Find where the given text appears and provide that cell's center as (X, Y) coordinate. 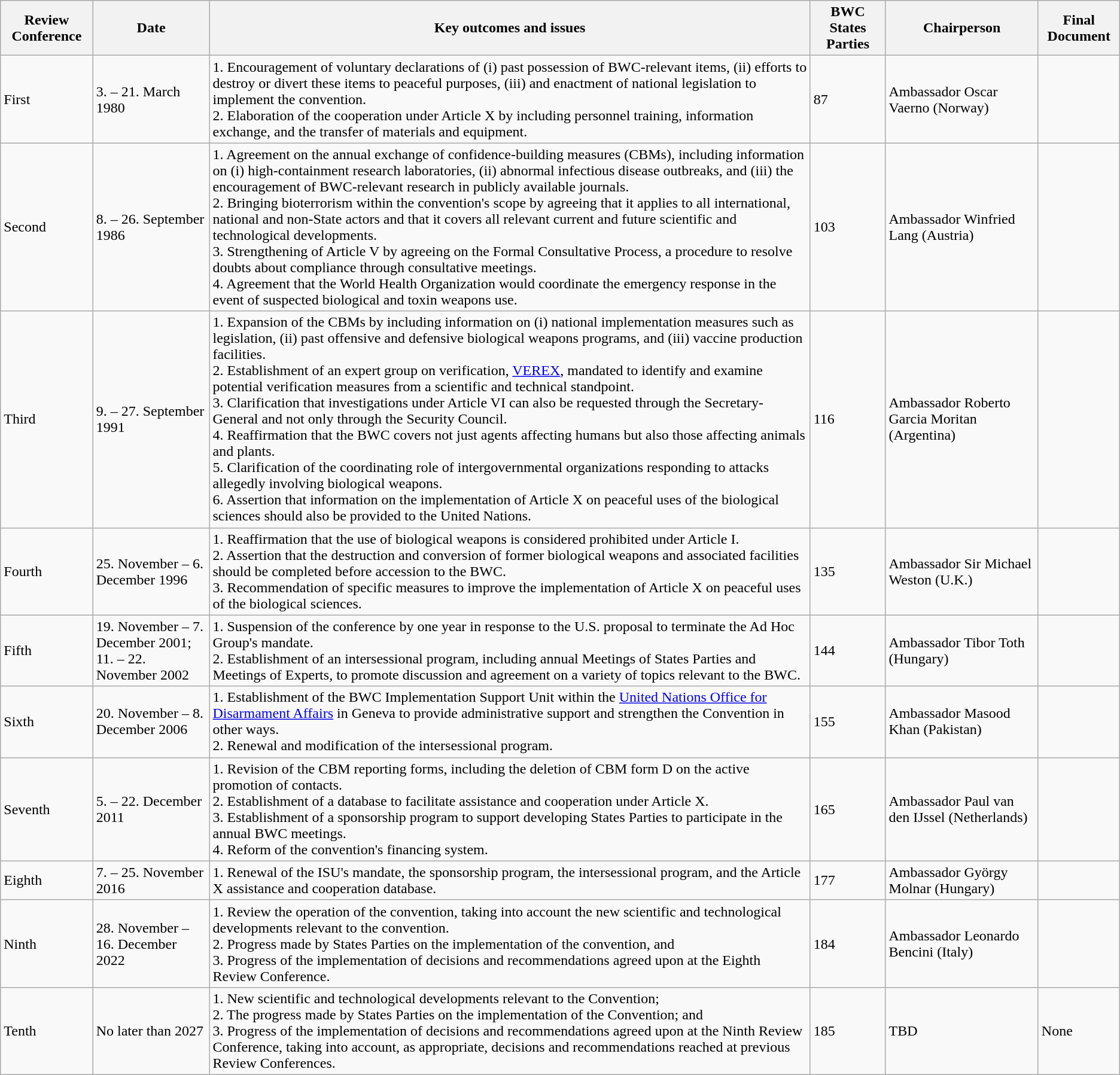
Ambassador Leonardo Bencini (Italy) (962, 943)
Ambassador Winfried Lang (Austria) (962, 227)
8. – 26. September 1986 (151, 227)
Fourth (47, 571)
Sixth (47, 721)
Third (47, 419)
28. November – 16. December 2022 (151, 943)
BWC States Parties (848, 28)
177 (848, 881)
87 (848, 99)
Fifth (47, 651)
Ambassador György Molnar (Hungary) (962, 881)
Ninth (47, 943)
Tenth (47, 1031)
103 (848, 227)
25. November – 6. December 1996 (151, 571)
135 (848, 571)
144 (848, 651)
Ambassador Masood Khan (Pakistan) (962, 721)
Review Conference (47, 28)
9. – 27. September 1991 (151, 419)
3. – 21. March 1980 (151, 99)
Ambassador Oscar Vaerno (Norway) (962, 99)
Chairperson (962, 28)
Key outcomes and issues (510, 28)
Seventh (47, 809)
1. Renewal of the ISU's mandate, the sponsorship program, the intersessional program, and the Article X assistance and cooperation database. (510, 881)
Ambassador Sir Michael Weston (U.K.) (962, 571)
None (1079, 1031)
Final Document (1079, 28)
Ambassador Paul van den IJssel (Netherlands) (962, 809)
Date (151, 28)
Ambassador Roberto Garcia Moritan (Argentina) (962, 419)
Second (47, 227)
19. November – 7. December 2001;11. – 22. November 2002 (151, 651)
Ambassador Tibor Toth (Hungary) (962, 651)
TBD (962, 1031)
116 (848, 419)
No later than 2027 (151, 1031)
Eighth (47, 881)
185 (848, 1031)
20. November – 8. December 2006 (151, 721)
First (47, 99)
5. – 22. December 2011 (151, 809)
184 (848, 943)
165 (848, 809)
155 (848, 721)
7. – 25. November 2016 (151, 881)
